Return the [X, Y] coordinate for the center point of the cell that contains the specified text.  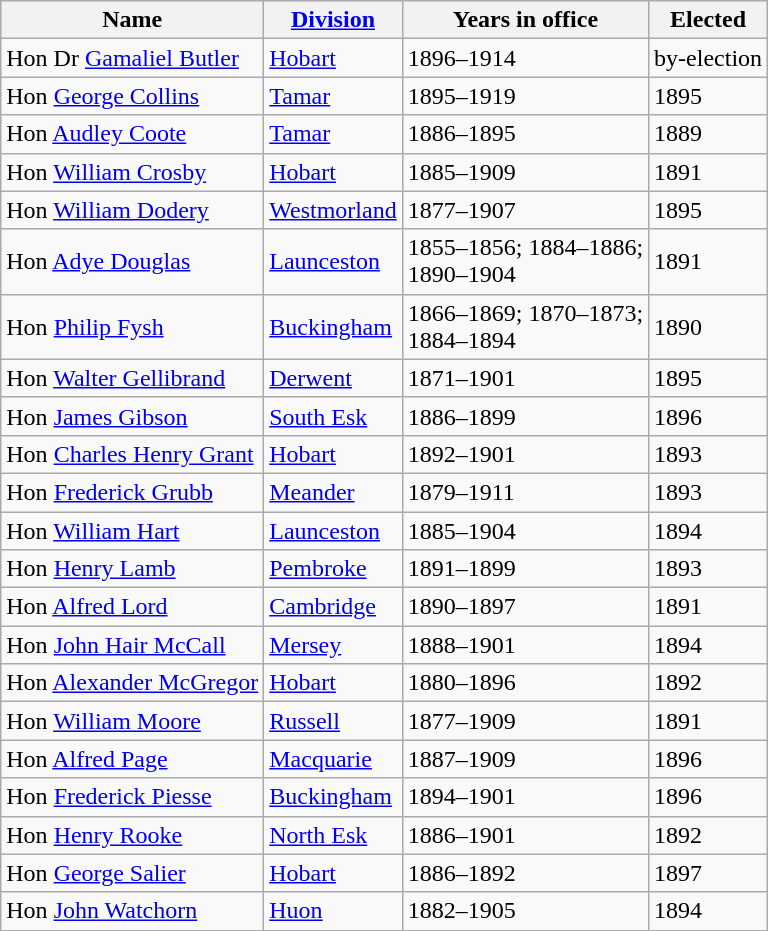
Hon James Gibson [132, 416]
Westmorland [333, 210]
1887–1909 [525, 759]
Pembroke [333, 569]
1888–1901 [525, 645]
1866–1869; 1870–1873;1884–1894 [525, 326]
Hon Adye Douglas [132, 262]
North Esk [333, 835]
Hon Frederick Grubb [132, 492]
Hon William Moore [132, 721]
1879–1911 [525, 492]
Hon Alfred Lord [132, 607]
Hon George Salier [132, 873]
1885–1909 [525, 172]
Derwent [333, 378]
1889 [708, 134]
1886–1901 [525, 835]
1890 [708, 326]
Elected [708, 20]
Years in office [525, 20]
1890–1897 [525, 607]
1880–1896 [525, 683]
1894–1901 [525, 797]
1897 [708, 873]
Cambridge [333, 607]
by-election [708, 58]
South Esk [333, 416]
Hon William Crosby [132, 172]
1885–1904 [525, 531]
1882–1905 [525, 911]
1886–1895 [525, 134]
1892–1901 [525, 454]
Hon William Dodery [132, 210]
Hon William Hart [132, 531]
Hon John Watchorn [132, 911]
Mersey [333, 645]
1871–1901 [525, 378]
1886–1899 [525, 416]
Hon Audley Coote [132, 134]
Hon Charles Henry Grant [132, 454]
Huon [333, 911]
Hon Alfred Page [132, 759]
Russell [333, 721]
Hon John Hair McCall [132, 645]
Meander [333, 492]
Hon Henry Rooke [132, 835]
Name [132, 20]
Hon Walter Gellibrand [132, 378]
1896–1914 [525, 58]
Division [333, 20]
Hon Frederick Piesse [132, 797]
Hon George Collins [132, 96]
Hon Philip Fysh [132, 326]
Hon Alexander McGregor [132, 683]
1891–1899 [525, 569]
Macquarie [333, 759]
Hon Henry Lamb [132, 569]
1877–1909 [525, 721]
1877–1907 [525, 210]
1855–1856; 1884–1886;1890–1904 [525, 262]
1886–1892 [525, 873]
Hon Dr Gamaliel Butler [132, 58]
1895–1919 [525, 96]
